Identify which cell holds the provided text, then report its [X, Y] central coordinate. 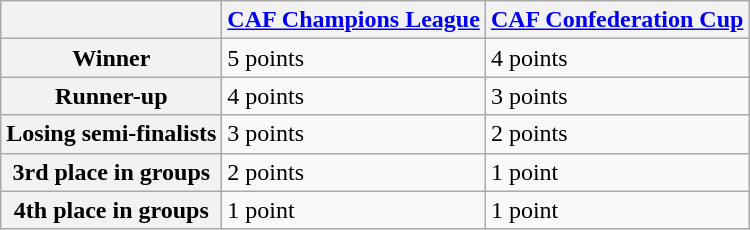
CAF Confederation Cup [617, 20]
CAF Champions League [354, 20]
Runner-up [112, 96]
5 points [354, 58]
Losing semi-finalists [112, 134]
3rd place in groups [112, 172]
Winner [112, 58]
4th place in groups [112, 210]
